Provide the (x, y) coordinate of the cell's center where the given text is located.  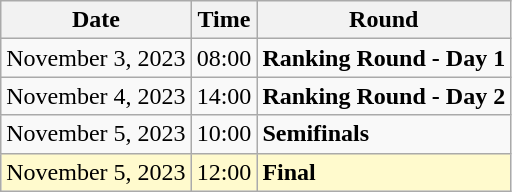
Semifinals (384, 134)
Round (384, 20)
Ranking Round - Day 2 (384, 96)
November 3, 2023 (96, 58)
Ranking Round - Day 1 (384, 58)
Date (96, 20)
November 4, 2023 (96, 96)
10:00 (224, 134)
Time (224, 20)
08:00 (224, 58)
Final (384, 172)
14:00 (224, 96)
12:00 (224, 172)
